Scan for the cell matching the given text and deliver its [X, Y] coordinate at center. 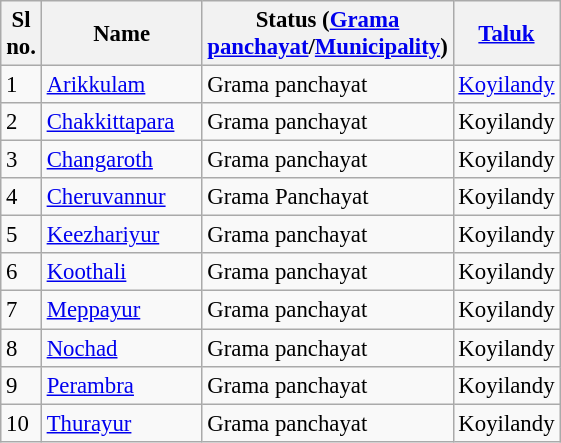
Taluk [506, 34]
6 [22, 273]
Arikkulam [122, 85]
Status (Grama panchayat/Municipality) [328, 34]
Cheruvannur [122, 197]
1 [22, 85]
8 [22, 348]
2 [22, 122]
4 [22, 197]
3 [22, 160]
Sl no. [22, 34]
Name [122, 34]
Nochad [122, 348]
5 [22, 235]
Keezhariyur [122, 235]
Koothali [122, 273]
9 [22, 385]
Grama Panchayat [328, 197]
Changaroth [122, 160]
Chakkittapara [122, 122]
10 [22, 423]
Meppayur [122, 310]
7 [22, 310]
Perambra [122, 385]
Thurayur [122, 423]
